Search for the cell housing the specified text and yield its [X, Y] center coordinate. 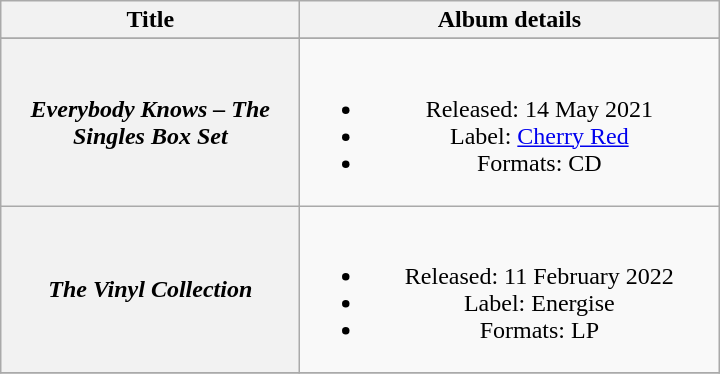
The Vinyl Collection [150, 290]
Released: 14 May 2021Label: Cherry RedFormats: CD [510, 122]
Album details [510, 20]
Everybody Knows – The Singles Box Set [150, 122]
Released: 11 February 2022Label: EnergiseFormats: LP [510, 290]
Title [150, 20]
